Pinpoint the cell where the given text exists, returning its (X, Y) midpoint coordinate. 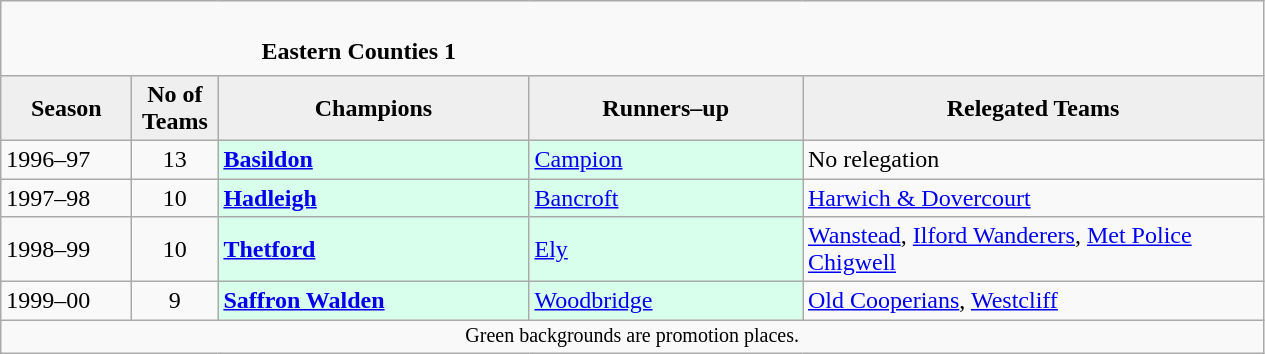
Hadleigh (374, 197)
Ely (666, 250)
No of Teams (175, 108)
1998–99 (66, 250)
13 (175, 159)
Harwich & Dovercourt (1032, 197)
Green backgrounds are promotion places. (632, 336)
1997–98 (66, 197)
1999–00 (66, 301)
Basildon (374, 159)
9 (175, 301)
Season (66, 108)
Saffron Walden (374, 301)
Thetford (374, 250)
Runners–up (666, 108)
Wanstead, Ilford Wanderers, Met Police Chigwell (1032, 250)
Champions (374, 108)
Campion (666, 159)
Bancroft (666, 197)
Relegated Teams (1032, 108)
1996–97 (66, 159)
Old Cooperians, Westcliff (1032, 301)
No relegation (1032, 159)
Woodbridge (666, 301)
